Return [X, Y] of the center of cell containing provided text 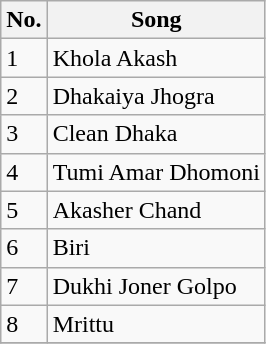
7 [24, 286]
2 [24, 96]
3 [24, 134]
8 [24, 324]
Clean Dhaka [156, 134]
Mrittu [156, 324]
No. [24, 20]
Dhakaiya Jhogra [156, 96]
4 [24, 172]
1 [24, 58]
Biri [156, 248]
Dukhi Joner Golpo [156, 286]
Akasher Chand [156, 210]
5 [24, 210]
Khola Akash [156, 58]
6 [24, 248]
Song [156, 20]
Tumi Amar Dhomoni [156, 172]
